Provide the (X, Y) coordinate of the cell's center where the given text is located.  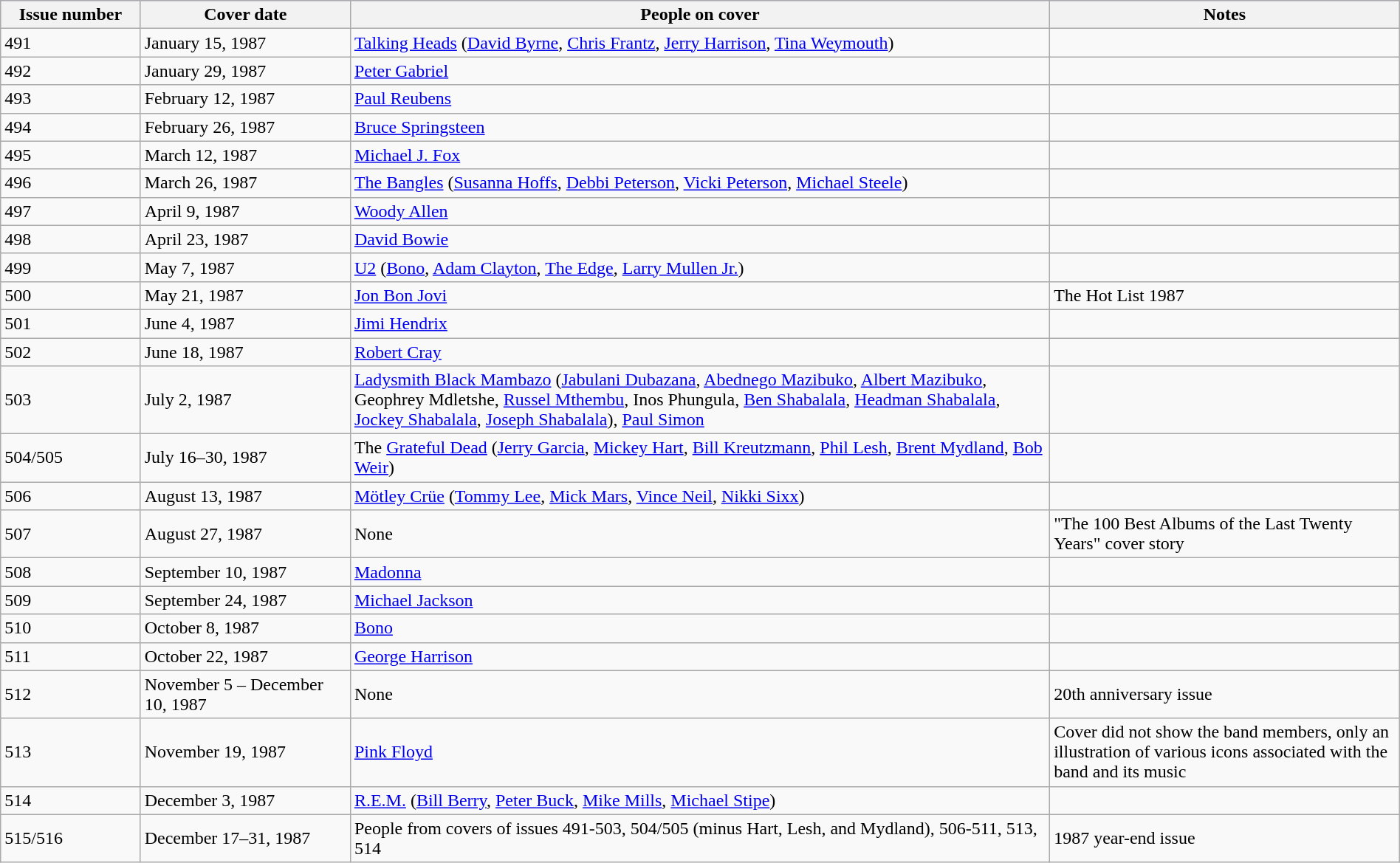
Cover did not show the band members, only an illustration of various icons associated with the band and its music (1225, 752)
512 (71, 694)
May 7, 1987 (245, 267)
511 (71, 656)
March 12, 1987 (245, 155)
June 18, 1987 (245, 352)
Michael Jackson (700, 600)
Michael J. Fox (700, 155)
December 3, 1987 (245, 800)
U2 (Bono, Adam Clayton, The Edge, Larry Mullen Jr.) (700, 267)
496 (71, 183)
August 13, 1987 (245, 496)
Madonna (700, 572)
David Bowie (700, 239)
October 22, 1987 (245, 656)
February 12, 1987 (245, 99)
August 27, 1987 (245, 534)
Bono (700, 628)
October 8, 1987 (245, 628)
Peter Gabriel (700, 71)
February 26, 1987 (245, 127)
George Harrison (700, 656)
Robert Cray (700, 352)
515/516 (71, 839)
July 2, 1987 (245, 400)
492 (71, 71)
Jon Bon Jovi (700, 295)
1987 year-end issue (1225, 839)
510 (71, 628)
20th anniversary issue (1225, 694)
People from covers of issues 491-503, 504/505 (minus Hart, Lesh, and Mydland), 506-511, 513, 514 (700, 839)
497 (71, 211)
"The 100 Best Albums of the Last Twenty Years" cover story (1225, 534)
R.E.M. (Bill Berry, Peter Buck, Mike Mills, Michael Stipe) (700, 800)
May 21, 1987 (245, 295)
503 (71, 400)
493 (71, 99)
509 (71, 600)
491 (71, 43)
506 (71, 496)
People on cover (700, 15)
514 (71, 800)
Jimi Hendrix (700, 323)
502 (71, 352)
507 (71, 534)
Mötley Crüe (Tommy Lee, Mick Mars, Vince Neil, Nikki Sixx) (700, 496)
513 (71, 752)
The Hot List 1987 (1225, 295)
494 (71, 127)
504/505 (71, 458)
Paul Reubens (700, 99)
November 19, 1987 (245, 752)
April 23, 1987 (245, 239)
Notes (1225, 15)
Issue number (71, 15)
The Grateful Dead (Jerry Garcia, Mickey Hart, Bill Kreutzmann, Phil Lesh, Brent Mydland, Bob Weir) (700, 458)
508 (71, 572)
500 (71, 295)
December 17–31, 1987 (245, 839)
September 24, 1987 (245, 600)
September 10, 1987 (245, 572)
November 5 – December 10, 1987 (245, 694)
January 15, 1987 (245, 43)
Cover date (245, 15)
498 (71, 239)
March 26, 1987 (245, 183)
Bruce Springsteen (700, 127)
January 29, 1987 (245, 71)
501 (71, 323)
499 (71, 267)
495 (71, 155)
The Bangles (Susanna Hoffs, Debbi Peterson, Vicki Peterson, Michael Steele) (700, 183)
Woody Allen (700, 211)
April 9, 1987 (245, 211)
Pink Floyd (700, 752)
Talking Heads (David Byrne, Chris Frantz, Jerry Harrison, Tina Weymouth) (700, 43)
July 16–30, 1987 (245, 458)
June 4, 1987 (245, 323)
